Extract the [X, Y] coordinate from the center of the cell holding the provided text.  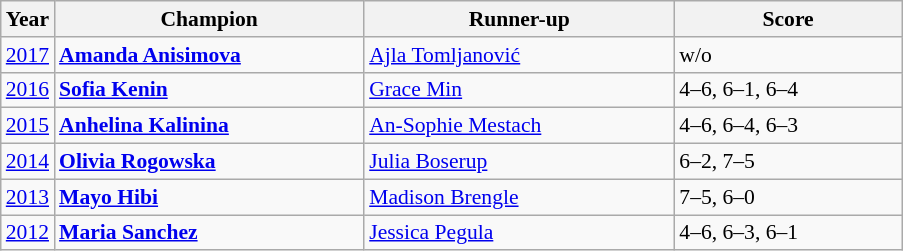
4–6, 6–1, 6–4 [788, 90]
4–6, 6–3, 6–1 [788, 233]
Anhelina Kalinina [209, 126]
Olivia Rogowska [209, 162]
Maria Sanchez [209, 233]
Score [788, 19]
7–5, 6–0 [788, 197]
2017 [28, 55]
Amanda Anisimova [209, 55]
Champion [209, 19]
An-Sophie Mestach [519, 126]
Ajla Tomljanović [519, 55]
Julia Boserup [519, 162]
2012 [28, 233]
2015 [28, 126]
Sofia Kenin [209, 90]
4–6, 6–4, 6–3 [788, 126]
Runner-up [519, 19]
2014 [28, 162]
Madison Brengle [519, 197]
2016 [28, 90]
Grace Min [519, 90]
6–2, 7–5 [788, 162]
Jessica Pegula [519, 233]
w/o [788, 55]
Mayo Hibi [209, 197]
Year [28, 19]
2013 [28, 197]
